Scan for the cell matching the given text and deliver its (X, Y) coordinate at center. 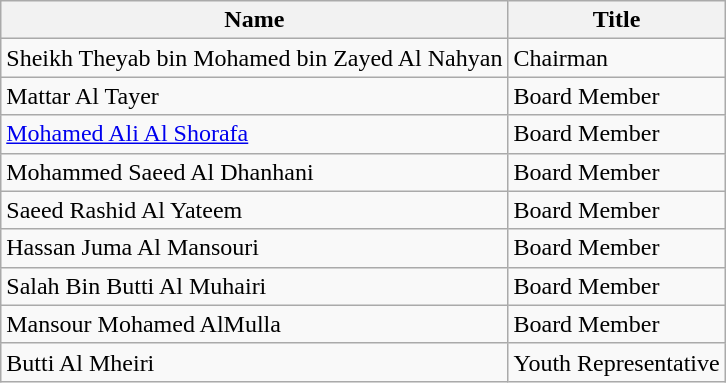
Mohamed Ali Al Shorafa (254, 134)
Saeed Rashid Al Yateem (254, 210)
Salah Bin Butti Al Muhairi (254, 286)
Mansour Mohamed AlMulla (254, 324)
Name (254, 20)
Chairman (616, 58)
Butti Al Mheiri (254, 362)
Youth Representative (616, 362)
Hassan Juma Al Mansouri (254, 248)
Mattar Al Tayer (254, 96)
Sheikh Theyab bin Mohamed bin Zayed Al Nahyan (254, 58)
Mohammed Saeed Al Dhanhani (254, 172)
Title (616, 20)
